Find where the given text appears and provide that cell's center as (X, Y) coordinate. 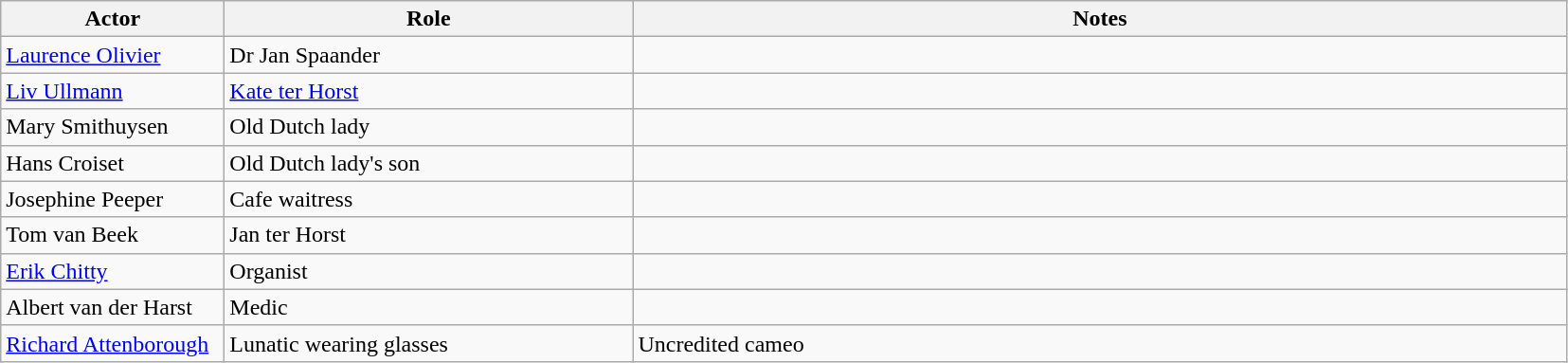
Kate ter Horst (428, 91)
Lunatic wearing glasses (428, 343)
Uncredited cameo (1100, 343)
Josephine Peeper (113, 199)
Liv Ullmann (113, 91)
Jan ter Horst (428, 235)
Laurence Olivier (113, 55)
Cafe waitress (428, 199)
Erik Chitty (113, 271)
Albert van der Harst (113, 307)
Notes (1100, 19)
Hans Croiset (113, 163)
Richard Attenborough (113, 343)
Old Dutch lady (428, 127)
Medic (428, 307)
Actor (113, 19)
Old Dutch lady's son (428, 163)
Mary Smithuysen (113, 127)
Dr Jan Spaander (428, 55)
Organist (428, 271)
Tom van Beek (113, 235)
Role (428, 19)
